Return the [X, Y] coordinate for the center point of the cell that contains the specified text.  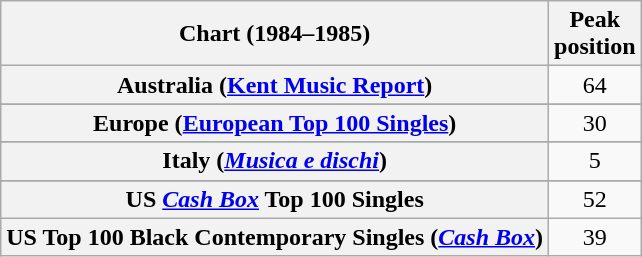
US Top 100 Black Contemporary Singles (Cash Box) [275, 237]
52 [595, 199]
64 [595, 85]
US Cash Box Top 100 Singles [275, 199]
Italy (Musica e dischi) [275, 161]
30 [595, 123]
39 [595, 237]
5 [595, 161]
Chart (1984–1985) [275, 34]
Peakposition [595, 34]
Australia (Kent Music Report) [275, 85]
Europe (European Top 100 Singles) [275, 123]
